Return the (x, y) coordinate for the center point of the cell that contains the specified text.  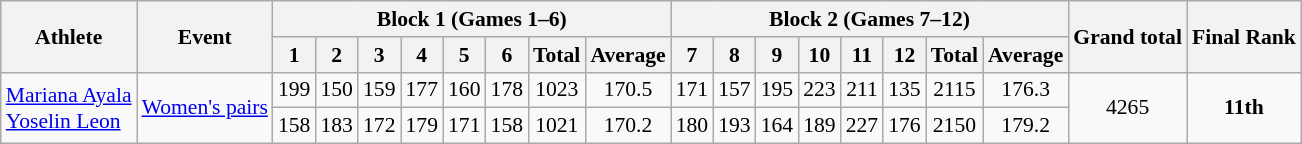
9 (778, 55)
Block 1 (Games 1–6) (472, 19)
Event (205, 36)
180 (692, 126)
10 (820, 55)
177 (422, 90)
179 (422, 126)
223 (820, 90)
4 (422, 55)
179.2 (1026, 126)
1023 (556, 90)
Women's pairs (205, 108)
189 (820, 126)
Athlete (69, 36)
5 (464, 55)
178 (508, 90)
170.2 (628, 126)
Final Rank (1244, 36)
172 (380, 126)
160 (464, 90)
2150 (954, 126)
193 (734, 126)
11 (862, 55)
2 (336, 55)
199 (294, 90)
164 (778, 126)
Block 2 (Games 7–12) (870, 19)
11th (1244, 108)
176.3 (1026, 90)
150 (336, 90)
176 (904, 126)
183 (336, 126)
227 (862, 126)
4265 (1128, 108)
1021 (556, 126)
135 (904, 90)
Grand total (1128, 36)
195 (778, 90)
211 (862, 90)
8 (734, 55)
170.5 (628, 90)
157 (734, 90)
2115 (954, 90)
12 (904, 55)
3 (380, 55)
1 (294, 55)
Mariana Ayala Yoselin Leon (69, 108)
159 (380, 90)
7 (692, 55)
6 (508, 55)
